Capture the cell that displays the provided text and extract its [X, Y] central coordinate. 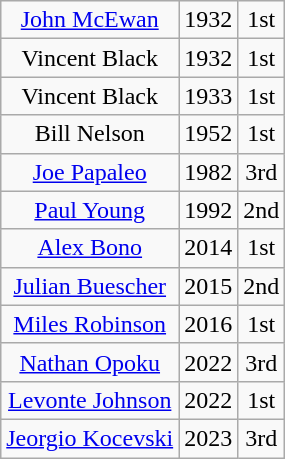
Nathan Opoku [90, 362]
1952 [208, 134]
Bill Nelson [90, 134]
1933 [208, 96]
2014 [208, 248]
Julian Buescher [90, 286]
Levonte Johnson [90, 400]
Miles Robinson [90, 324]
Joe Papaleo [90, 172]
Paul Young [90, 210]
Jeorgio Kocevski [90, 438]
2023 [208, 438]
2016 [208, 324]
Alex Bono [90, 248]
1992 [208, 210]
1982 [208, 172]
2015 [208, 286]
John McEwan [90, 20]
